Identify which cell holds the provided text, then report its (X, Y) central coordinate. 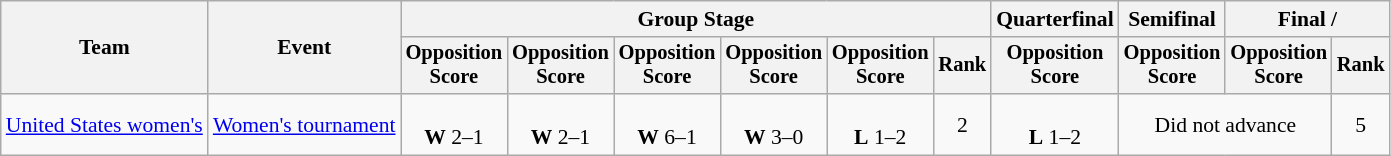
5 (1361, 124)
Event (304, 48)
Semifinal (1172, 19)
W 6–1 (668, 124)
Final / (1307, 19)
W 3–0 (774, 124)
United States women's (104, 124)
Quarterfinal (1055, 19)
Women's tournament (304, 124)
Did not advance (1226, 124)
Group Stage (696, 19)
Team (104, 48)
2 (963, 124)
